Pinpoint the cell where the given text exists, returning its (X, Y) midpoint coordinate. 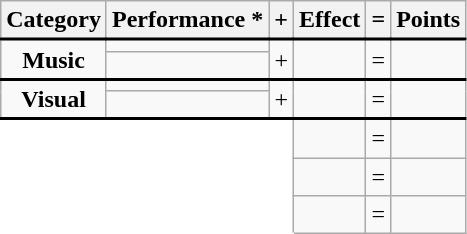
Effect (330, 20)
Points (428, 20)
Music (54, 60)
Category (54, 20)
Visual (54, 99)
Performance * (187, 20)
